Pinpoint the cell where the given text exists, returning its [x, y] midpoint coordinate. 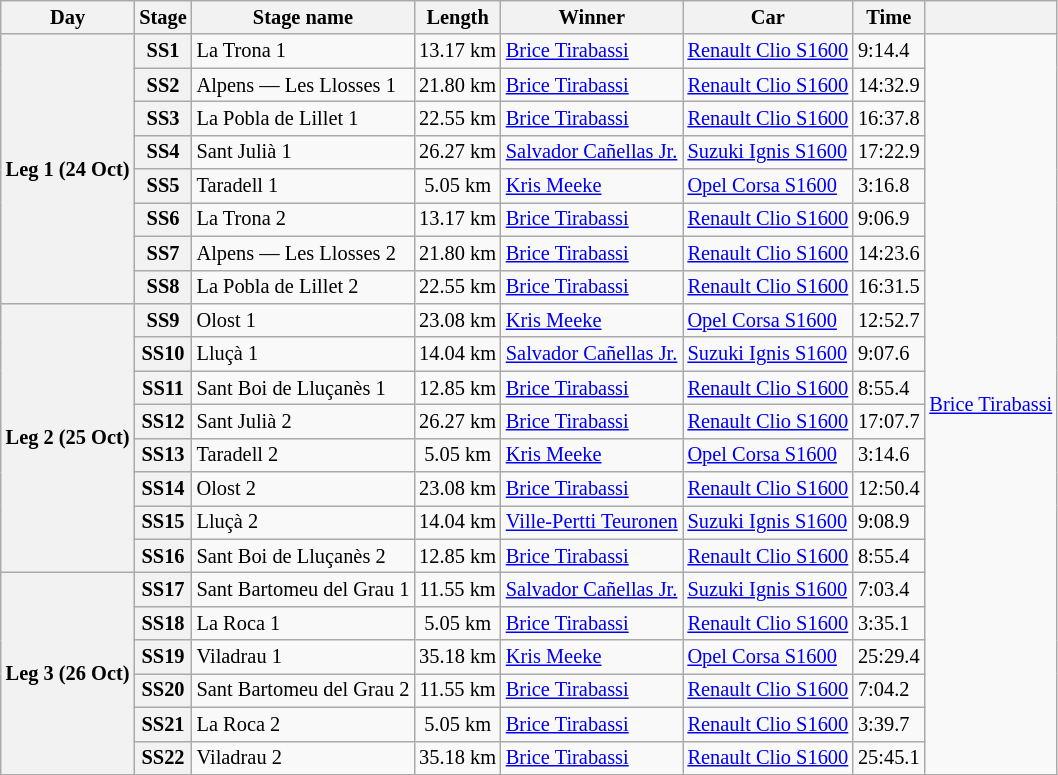
Length [458, 17]
14:23.6 [888, 253]
SS10 [162, 354]
9:14.4 [888, 51]
Lluçà 2 [304, 522]
La Pobla de Lillet 1 [304, 118]
Lluçà 1 [304, 354]
Car [768, 17]
Olost 1 [304, 320]
La Trona 1 [304, 51]
SS9 [162, 320]
25:45.1 [888, 758]
Sant Boi de Lluçanès 1 [304, 388]
Sant Bartomeu del Grau 1 [304, 589]
La Pobla de Lillet 2 [304, 287]
17:07.7 [888, 421]
SS12 [162, 421]
9:08.9 [888, 522]
SS14 [162, 489]
Day [68, 17]
Sant Julià 1 [304, 152]
Stage name [304, 17]
Olost 2 [304, 489]
SS20 [162, 690]
SS2 [162, 85]
3:16.8 [888, 186]
SS15 [162, 522]
SS8 [162, 287]
Ville-Pertti Teuronen [592, 522]
SS1 [162, 51]
7:03.4 [888, 589]
SS6 [162, 219]
Time [888, 17]
SS22 [162, 758]
Leg 1 (24 Oct) [68, 168]
SS3 [162, 118]
Leg 2 (25 Oct) [68, 438]
Viladrau 2 [304, 758]
SS16 [162, 556]
9:07.6 [888, 354]
12:50.4 [888, 489]
SS17 [162, 589]
25:29.4 [888, 657]
Sant Boi de Lluçanès 2 [304, 556]
Taradell 1 [304, 186]
3:39.7 [888, 724]
La Roca 2 [304, 724]
16:37.8 [888, 118]
3:35.1 [888, 623]
SS11 [162, 388]
7:04.2 [888, 690]
Alpens — Les Llosses 1 [304, 85]
Viladrau 1 [304, 657]
SS5 [162, 186]
9:06.9 [888, 219]
14:32.9 [888, 85]
Sant Bartomeu del Grau 2 [304, 690]
3:14.6 [888, 455]
Alpens — Les Llosses 2 [304, 253]
Stage [162, 17]
Sant Julià 2 [304, 421]
SS4 [162, 152]
Leg 3 (26 Oct) [68, 673]
La Roca 1 [304, 623]
SS13 [162, 455]
Winner [592, 17]
Taradell 2 [304, 455]
SS18 [162, 623]
SS19 [162, 657]
SS7 [162, 253]
12:52.7 [888, 320]
16:31.5 [888, 287]
17:22.9 [888, 152]
SS21 [162, 724]
La Trona 2 [304, 219]
